Return (X, Y) of the center of cell containing provided text 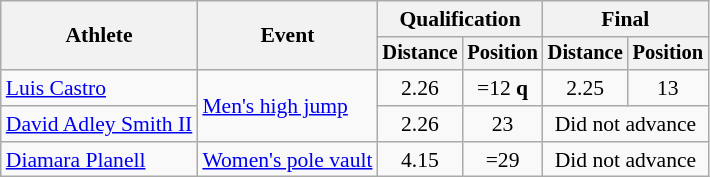
2.25 (586, 88)
Men's high jump (287, 106)
23 (502, 124)
Athlete (100, 36)
=12 q (502, 88)
Event (287, 36)
Luis Castro (100, 88)
13 (668, 88)
Final (626, 19)
David Adley Smith II (100, 124)
Qualification (460, 19)
Did not advance (626, 124)
